Extract the (X, Y) coordinate from the center of the cell holding the provided text.  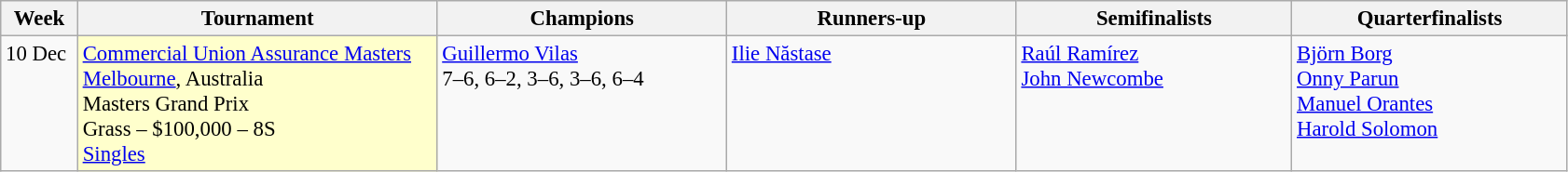
Week (39, 19)
Ilie Năstase (873, 104)
Raúl Ramírez John Newcombe (1154, 104)
Commercial Union Assurance Masters Melbourne, Australia Masters Grand Prix Grass – $100,000 – 8S Singles (257, 104)
Quarterfinalists (1430, 19)
Tournament (257, 19)
10 Dec (39, 104)
Semifinalists (1154, 19)
Guillermo Vilas 7–6, 6–2, 3–6, 3–6, 6–4 (582, 104)
Björn Borg Onny Parun Manuel Orantes Harold Solomon (1430, 104)
Runners-up (873, 19)
Champions (582, 19)
